Return the (X, Y) coordinate for the center point of the cell that contains the specified text.  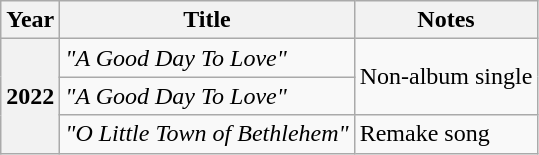
2022 (30, 96)
Remake song (446, 134)
Year (30, 20)
Notes (446, 20)
Non-album single (446, 77)
Title (207, 20)
"O Little Town of Bethlehem" (207, 134)
